Search for the cell housing the specified text and yield its (x, y) center coordinate. 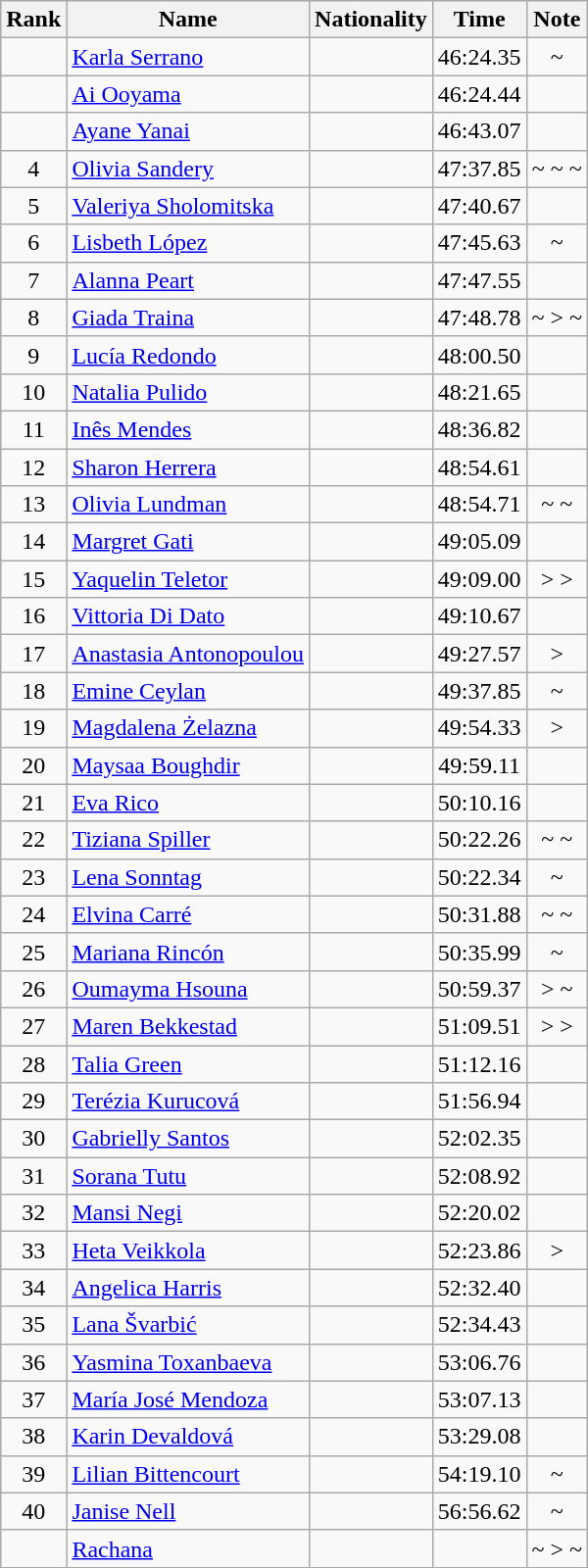
Oumayma Hsouna (188, 989)
Rank (33, 20)
Yasmina Toxanbaeva (188, 1362)
47:47.55 (479, 280)
4 (33, 169)
53:07.13 (479, 1399)
12 (33, 467)
50:35.99 (479, 952)
Yaquelin Teletor (188, 579)
46:43.07 (479, 131)
Janise Nell (188, 1511)
48:54.71 (479, 505)
47:37.85 (479, 169)
7 (33, 280)
27 (33, 1026)
Eva Rico (188, 803)
Sharon Herrera (188, 467)
21 (33, 803)
5 (33, 206)
39 (33, 1474)
48:36.82 (479, 429)
30 (33, 1139)
16 (33, 616)
49:05.09 (479, 542)
6 (33, 243)
Nationality (371, 20)
Lilian Bittencourt (188, 1474)
Margret Gati (188, 542)
24 (33, 914)
Maren Bekkestad (188, 1026)
49:27.57 (479, 654)
Giada Traina (188, 318)
49:10.67 (479, 616)
20 (33, 765)
23 (33, 877)
Gabrielly Santos (188, 1139)
Emine Ceylan (188, 691)
36 (33, 1362)
25 (33, 952)
Valeriya Sholomitska (188, 206)
33 (33, 1250)
Rachana (188, 1548)
Maysaa Boughdir (188, 765)
40 (33, 1511)
52:02.35 (479, 1139)
Lana Švarbić (188, 1325)
31 (33, 1176)
26 (33, 989)
Ai Ooyama (188, 94)
Heta Veikkola (188, 1250)
10 (33, 392)
14 (33, 542)
50:59.37 (479, 989)
Time (479, 20)
50:31.88 (479, 914)
34 (33, 1288)
48:21.65 (479, 392)
Anastasia Antonopoulou (188, 654)
48:54.61 (479, 467)
Mariana Rincón (188, 952)
Karin Devaldová (188, 1437)
19 (33, 728)
48:00.50 (479, 355)
Note (557, 20)
María José Mendoza (188, 1399)
51:56.94 (479, 1102)
Sorana Tutu (188, 1176)
~ ~ ~ (557, 169)
Natalia Pulido (188, 392)
28 (33, 1063)
9 (33, 355)
Name (188, 20)
18 (33, 691)
52:08.92 (479, 1176)
51:12.16 (479, 1063)
49:37.85 (479, 691)
53:29.08 (479, 1437)
50:22.26 (479, 840)
37 (33, 1399)
49:09.00 (479, 579)
35 (33, 1325)
Karla Serrano (188, 57)
17 (33, 654)
46:24.35 (479, 57)
> ~ (557, 989)
Talia Green (188, 1063)
56:56.62 (479, 1511)
52:34.43 (479, 1325)
53:06.76 (479, 1362)
52:23.86 (479, 1250)
46:24.44 (479, 94)
47:48.78 (479, 318)
Angelica Harris (188, 1288)
Lisbeth López (188, 243)
50:10.16 (479, 803)
Olivia Lundman (188, 505)
54:19.10 (479, 1474)
Inês Mendes (188, 429)
Alanna Peart (188, 280)
49:59.11 (479, 765)
47:45.63 (479, 243)
15 (33, 579)
51:09.51 (479, 1026)
50:22.34 (479, 877)
Lena Sonntag (188, 877)
47:40.67 (479, 206)
Lucía Redondo (188, 355)
49:54.33 (479, 728)
Magdalena Żelazna (188, 728)
Terézia Kurucová (188, 1102)
13 (33, 505)
11 (33, 429)
Olivia Sandery (188, 169)
8 (33, 318)
32 (33, 1213)
Vittoria Di Dato (188, 616)
Mansi Negi (188, 1213)
38 (33, 1437)
22 (33, 840)
52:32.40 (479, 1288)
29 (33, 1102)
Ayane Yanai (188, 131)
Elvina Carré (188, 914)
52:20.02 (479, 1213)
Tiziana Spiller (188, 840)
